Pinpoint the cell where the given text exists, returning its (x, y) midpoint coordinate. 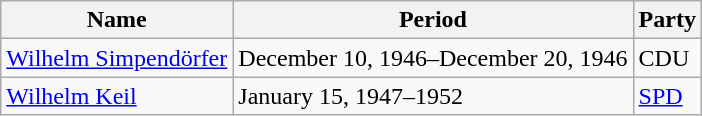
Wilhelm Keil (117, 96)
Wilhelm Simpendörfer (117, 58)
SPD (667, 96)
Period (433, 20)
January 15, 1947–1952 (433, 96)
CDU (667, 58)
Name (117, 20)
December 10, 1946–December 20, 1946 (433, 58)
Party (667, 20)
